From the cell containing the given text, extract its center point as [x, y] coordinate. 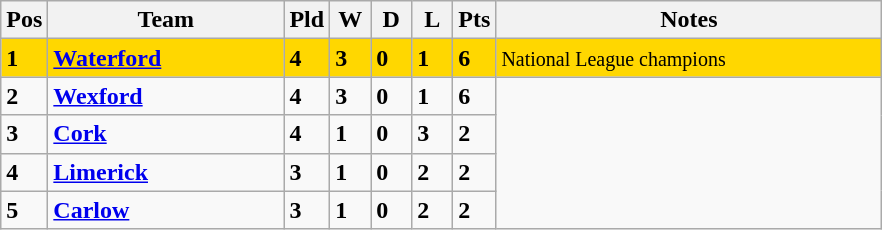
National League champions [689, 58]
Cork [166, 134]
W [350, 20]
D [392, 20]
Waterford [166, 58]
Limerick [166, 172]
Notes [689, 20]
Team [166, 20]
5 [24, 210]
Pos [24, 20]
L [432, 20]
Pld [307, 20]
Carlow [166, 210]
Wexford [166, 96]
Pts [474, 20]
